Return (x, y) of the center of cell containing provided text 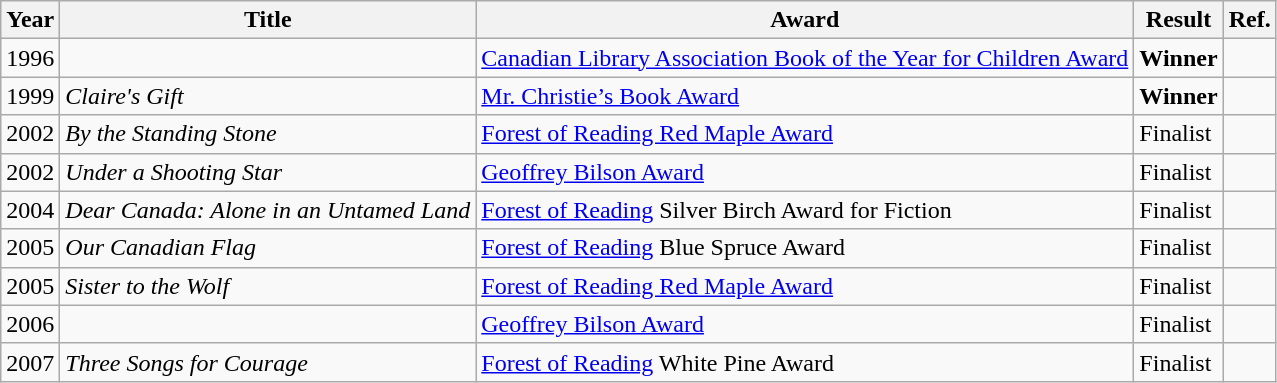
2006 (30, 324)
Result (1178, 20)
Canadian Library Association Book of the Year for Children Award (805, 58)
Forest of Reading Blue Spruce Award (805, 248)
1999 (30, 96)
Dear Canada: Alone in an Untamed Land (268, 210)
1996 (30, 58)
Mr. Christie’s Book Award (805, 96)
Award (805, 20)
2007 (30, 362)
Title (268, 20)
2004 (30, 210)
Under a Shooting Star (268, 172)
Forest of Reading Silver Birch Award for Fiction (805, 210)
Claire's Gift (268, 96)
Forest of Reading White Pine Award (805, 362)
Year (30, 20)
Three Songs for Courage (268, 362)
Ref. (1250, 20)
Our Canadian Flag (268, 248)
By the Standing Stone (268, 134)
Sister to the Wolf (268, 286)
